Capture the cell that displays the provided text and extract its (X, Y) central coordinate. 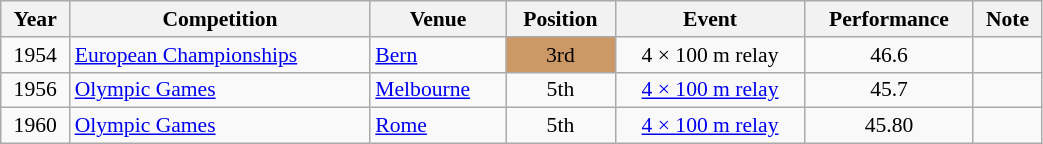
45.80 (889, 126)
1956 (36, 90)
Event (710, 19)
3rd (560, 55)
Rome (438, 126)
Year (36, 19)
Competition (220, 19)
46.6 (889, 55)
Note (1008, 19)
Venue (438, 19)
Position (560, 19)
European Championships (220, 55)
1954 (36, 55)
1960 (36, 126)
Bern (438, 55)
45.7 (889, 90)
Performance (889, 19)
Melbourne (438, 90)
